Extract the (X, Y) coordinate from the center of the cell holding the provided text.  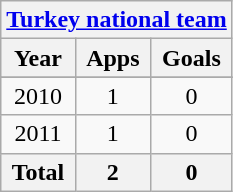
2010 (38, 96)
Turkey national team (117, 20)
Year (38, 58)
2011 (38, 134)
Goals (192, 58)
Apps (112, 58)
2 (112, 172)
Total (38, 172)
